Return [x, y] of the center of cell containing provided text 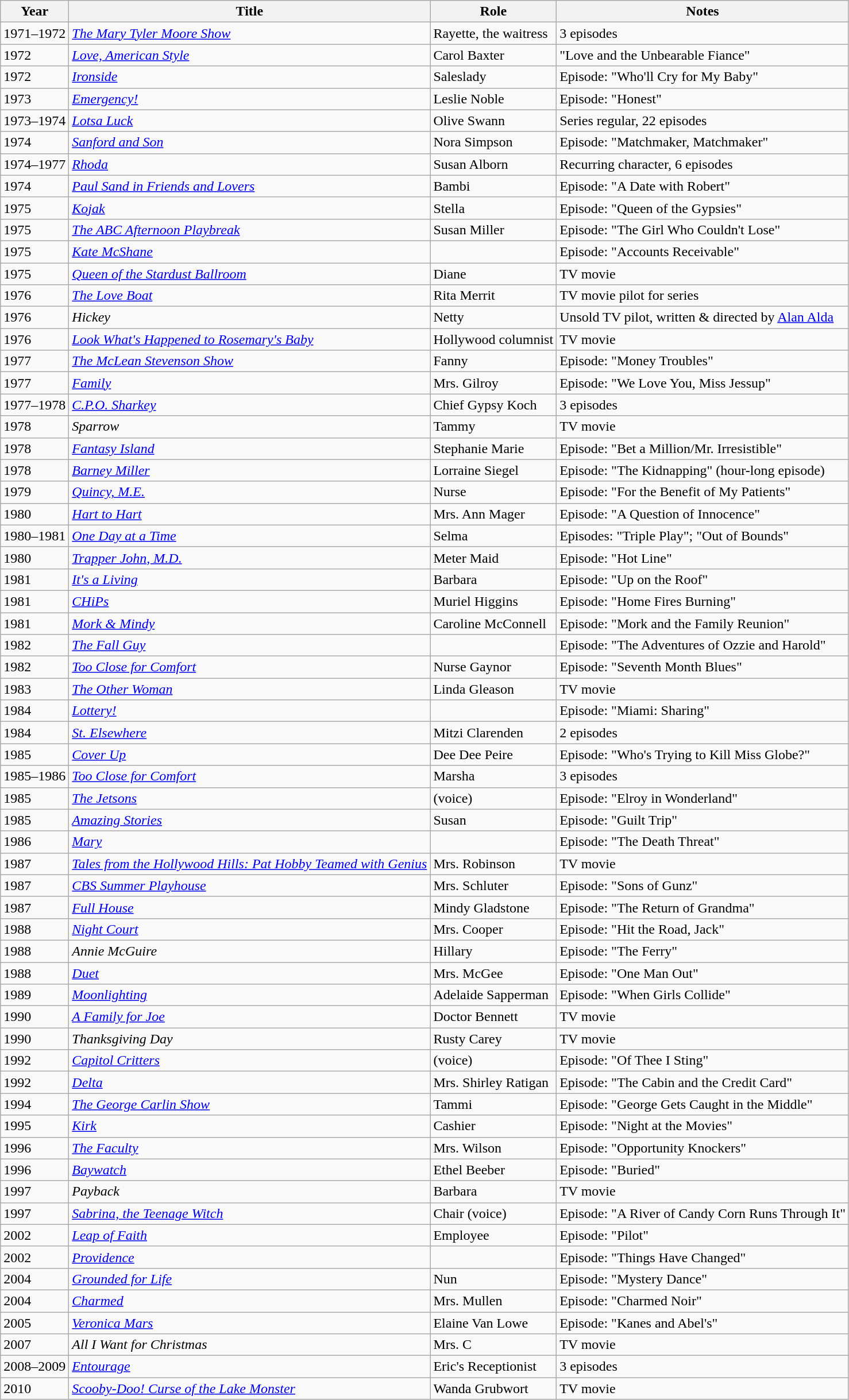
2010 [34, 1389]
Family [249, 383]
Cover Up [249, 755]
Saleslady [493, 77]
Hillary [493, 951]
Episode: "We Love You, Miss Jessup" [703, 383]
Scooby-Doo! Curse of the Lake Monster [249, 1389]
The George Carlin Show [249, 1104]
Mrs. Shirley Ratigan [493, 1082]
Episode: "Miami: Sharing" [703, 711]
1989 [34, 995]
Recurring character, 6 episodes [703, 164]
The McLean Stevenson Show [249, 361]
Doctor Bennett [493, 1017]
Fantasy Island [249, 448]
Marsha [493, 776]
Mrs. Schluter [493, 885]
All I Want for Christmas [249, 1345]
Diane [493, 274]
Veronica Mars [249, 1322]
Episode: "Mork and the Family Reunion" [703, 623]
Stephanie Marie [493, 448]
Entourage [249, 1367]
Episode: "Money Troubles" [703, 361]
Kirk [249, 1126]
Episode: "Of Thee I Sting" [703, 1061]
Episode: "When Girls Collide" [703, 995]
Caroline McConnell [493, 623]
Mrs. Robinson [493, 864]
Fanny [493, 361]
1973–1974 [34, 121]
Title [249, 11]
Sanford and Son [249, 142]
Episode: "Matchmaker, Matchmaker" [703, 142]
Moonlighting [249, 995]
Ironside [249, 77]
Lorraine Siegel [493, 470]
Mrs. Mullen [493, 1301]
Episode: "Opportunity Knockers" [703, 1148]
Emergency! [249, 99]
Role [493, 11]
1995 [34, 1126]
Charmed [249, 1301]
Night Court [249, 929]
Kojak [249, 208]
Queen of the Stardust Ballroom [249, 274]
The Faculty [249, 1148]
Rusty Carey [493, 1039]
Dee Dee Peire [493, 755]
The Other Woman [249, 689]
Episode: "Things Have Changed" [703, 1257]
Love, American Style [249, 55]
1994 [34, 1104]
Employee [493, 1235]
1974–1977 [34, 164]
Notes [703, 11]
Susan Miller [493, 230]
Capitol Critters [249, 1061]
Mary [249, 842]
One Day at a Time [249, 536]
Episode: "Seventh Month Blues" [703, 667]
1983 [34, 689]
St. Elsewhere [249, 733]
1973 [34, 99]
Adelaide Sapperman [493, 995]
Episode: "Kanes and Abel's" [703, 1322]
Episode: "Charmed Noir" [703, 1301]
Rhoda [249, 164]
Episode: "For the Benefit of My Patients" [703, 492]
2007 [34, 1345]
Full House [249, 907]
The Fall Guy [249, 645]
Episode: "A Question of Innocence" [703, 514]
Barney Miller [249, 470]
Episode: "A River of Candy Corn Runs Through It" [703, 1213]
Olive Swann [493, 121]
Unsold TV pilot, written & directed by Alan Alda [703, 318]
Tammi [493, 1104]
1980–1981 [34, 536]
Wanda Grubwort [493, 1389]
Muriel Higgins [493, 601]
Episode: "The Girl Who Couldn't Lose" [703, 230]
Episode: "Accounts Receivable" [703, 252]
Episode: "The Return of Grandma" [703, 907]
Tales from the Hollywood Hills: Pat Hobby Teamed with Genius [249, 864]
Episode: "Who's Trying to Kill Miss Globe?" [703, 755]
Episode: "Home Fires Burning" [703, 601]
Episode: "A Date with Robert" [703, 186]
Netty [493, 318]
Grounded for Life [249, 1279]
Chief Gypsy Koch [493, 405]
Lotsa Luck [249, 121]
Elaine Van Lowe [493, 1322]
Paul Sand in Friends and Lovers [249, 186]
Episode: "The Ferry" [703, 951]
Carol Baxter [493, 55]
1971–1972 [34, 33]
Annie McGuire [249, 951]
Nurse [493, 492]
Episode: "Honest" [703, 99]
Nun [493, 1279]
Episode: "Up on the Roof" [703, 579]
The Jetsons [249, 798]
Mrs. Cooper [493, 929]
Episode: "Guilt Trip" [703, 820]
Susan Alborn [493, 164]
Episode: "The Kidnapping" (hour-long episode) [703, 470]
Mrs. C [493, 1345]
Payback [249, 1192]
Sparrow [249, 427]
Bambi [493, 186]
Episode: "Queen of the Gypsies" [703, 208]
Episode: "George Gets Caught in the Middle" [703, 1104]
Mrs. Gilroy [493, 383]
2 episodes [703, 733]
Episode: "Who'll Cry for My Baby" [703, 77]
Hickey [249, 318]
Chair (voice) [493, 1213]
1979 [34, 492]
Nurse Gaynor [493, 667]
The ABC Afternoon Playbreak [249, 230]
1977–1978 [34, 405]
CHiPs [249, 601]
It's a Living [249, 579]
A Family for Joe [249, 1017]
Stella [493, 208]
Episode: "Elroy in Wonderland" [703, 798]
Quincy, M.E. [249, 492]
"Love and the Unbearable Fiance" [703, 55]
The Love Boat [249, 296]
Trapper John, M.D. [249, 558]
The Mary Tyler Moore Show [249, 33]
Eric's Receptionist [493, 1367]
Episode: "Sons of Gunz" [703, 885]
Duet [249, 973]
Episode: "One Man Out" [703, 973]
Episode: "Bet a Million/Mr. Irresistible" [703, 448]
Mitzi Clarenden [493, 733]
Ethel Beeber [493, 1170]
Series regular, 22 episodes [703, 121]
Mrs. Ann Mager [493, 514]
2005 [34, 1322]
Year [34, 11]
Amazing Stories [249, 820]
Linda Gleason [493, 689]
Providence [249, 1257]
1985–1986 [34, 776]
Episode: "Night at the Movies" [703, 1126]
Episode: "The Adventures of Ozzie and Harold" [703, 645]
Episode: "Hit the Road, Jack" [703, 929]
Look What's Happened to Rosemary's Baby [249, 339]
Episode: "Buried" [703, 1170]
Baywatch [249, 1170]
C.P.O. Sharkey [249, 405]
Episode: "Mystery Dance" [703, 1279]
Episodes: "Triple Play"; "Out of Bounds" [703, 536]
Episode: "The Cabin and the Credit Card" [703, 1082]
Rita Merrit [493, 296]
CBS Summer Playhouse [249, 885]
1986 [34, 842]
Lottery! [249, 711]
Meter Maid [493, 558]
Delta [249, 1082]
2008–2009 [34, 1367]
Episode: "Hot Line" [703, 558]
Hollywood columnist [493, 339]
Mrs. Wilson [493, 1148]
Rayette, the waitress [493, 33]
TV movie pilot for series [703, 296]
Episode: "The Death Threat" [703, 842]
Susan [493, 820]
Hart to Hart [249, 514]
Mork & Mindy [249, 623]
Nora Simpson [493, 142]
Sabrina, the Teenage Witch [249, 1213]
Leslie Noble [493, 99]
Mindy Gladstone [493, 907]
Selma [493, 536]
Mrs. McGee [493, 973]
Episode: "Pilot" [703, 1235]
Cashier [493, 1126]
Thanksgiving Day [249, 1039]
Kate McShane [249, 252]
Tammy [493, 427]
Leap of Faith [249, 1235]
